Pinpoint the cell where the given text exists, returning its [x, y] midpoint coordinate. 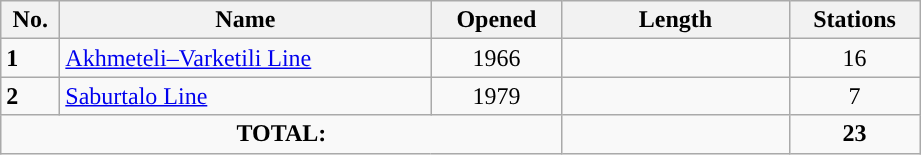
No. [30, 20]
TOTAL: [282, 134]
1979 [496, 96]
1 [30, 58]
Akhmeteli–Varketili Line [246, 58]
16 [854, 58]
Length [676, 20]
Stations [854, 20]
2 [30, 96]
23 [854, 134]
1966 [496, 58]
Saburtalo Line [246, 96]
7 [854, 96]
Opened [496, 20]
Name [246, 20]
